Pinpoint the cell where the given text exists, returning its [x, y] midpoint coordinate. 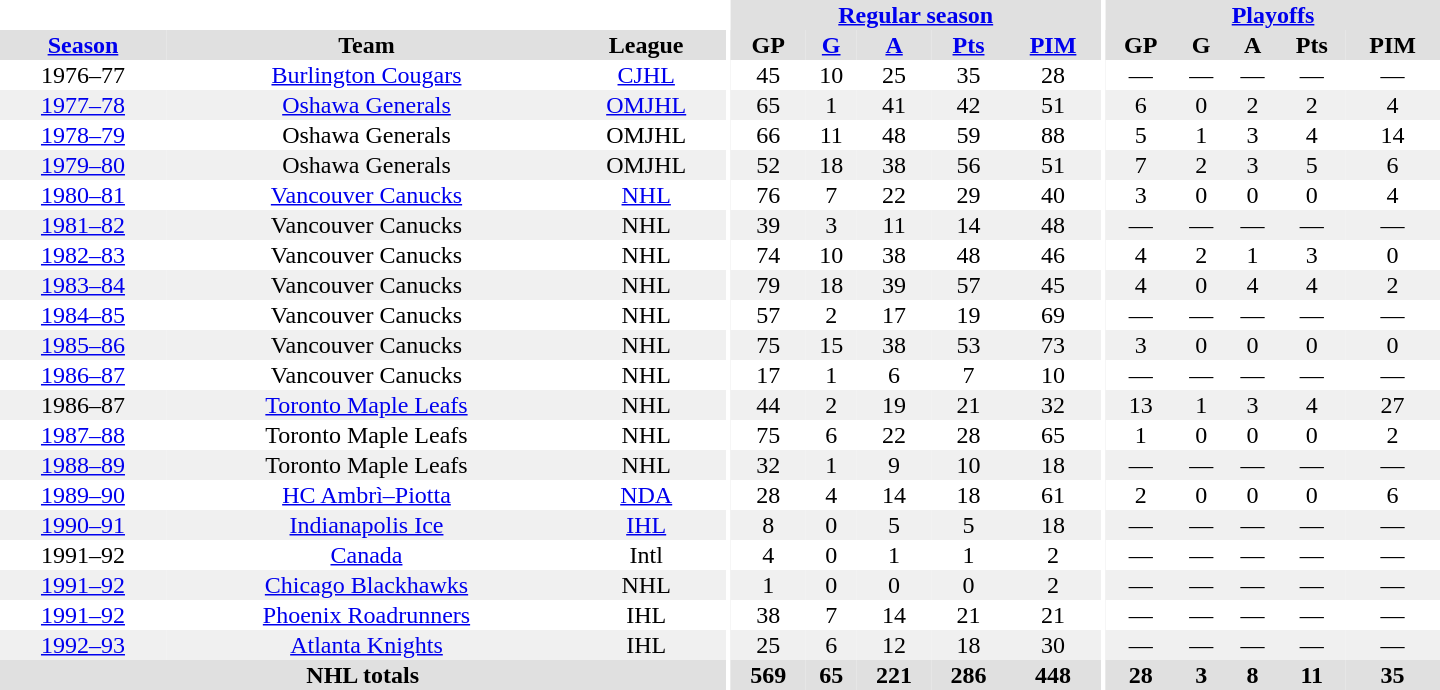
13 [1140, 405]
12 [894, 645]
1987–88 [83, 435]
1982–83 [83, 255]
Burlington Cougars [366, 75]
15 [830, 345]
44 [768, 405]
569 [768, 675]
Season [83, 45]
1976–77 [83, 75]
1981–82 [83, 225]
52 [768, 165]
66 [768, 135]
1984–85 [83, 315]
74 [768, 255]
1980–81 [83, 195]
Atlanta Knights [366, 645]
59 [968, 135]
Intl [646, 555]
448 [1054, 675]
1978–79 [83, 135]
League [646, 45]
79 [768, 285]
1985–86 [83, 345]
46 [1054, 255]
1979–80 [83, 165]
88 [1054, 135]
42 [968, 105]
Chicago Blackhawks [366, 585]
9 [894, 465]
1983–84 [83, 285]
73 [1054, 345]
CJHL [646, 75]
NHL totals [362, 675]
1990–91 [83, 525]
Regular season [916, 15]
76 [768, 195]
27 [1392, 405]
HC Ambrì–Piotta [366, 495]
29 [968, 195]
286 [968, 675]
1988–89 [83, 465]
221 [894, 675]
1989–90 [83, 495]
Phoenix Roadrunners [366, 615]
69 [1054, 315]
61 [1054, 495]
Team [366, 45]
NDA [646, 495]
53 [968, 345]
Playoffs [1273, 15]
1977–78 [83, 105]
1992–93 [83, 645]
30 [1054, 645]
Indianapolis Ice [366, 525]
Canada [366, 555]
40 [1054, 195]
56 [968, 165]
41 [894, 105]
